Find where the given text appears and provide that cell's center as (X, Y) coordinate. 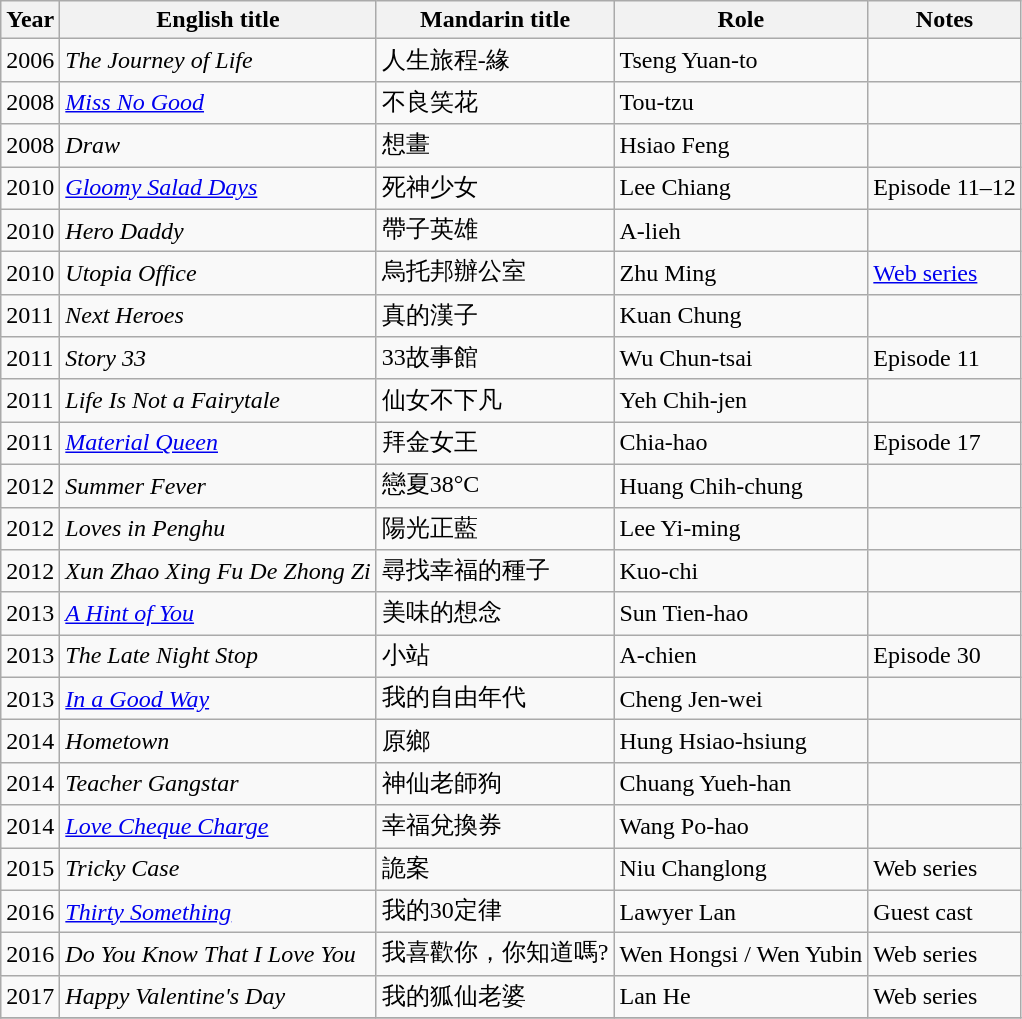
Lee Yi-ming (741, 528)
Chia-hao (741, 444)
Xun Zhao Xing Fu De Zhong Zi (218, 572)
尋找幸福的種子 (495, 572)
Tou-tzu (741, 102)
原鄉 (495, 742)
Loves in Penghu (218, 528)
Material Queen (218, 444)
美味的想念 (495, 614)
陽光正藍 (495, 528)
Niu Changlong (741, 870)
人生旅程-緣 (495, 60)
Chuang Yueh-han (741, 784)
2006 (30, 60)
Episode 17 (944, 444)
A Hint of You (218, 614)
Tseng Yuan-to (741, 60)
A-chien (741, 656)
我的30定律 (495, 912)
2017 (30, 996)
Yeh Chih-jen (741, 400)
我的自由年代 (495, 698)
Cheng Jen-wei (741, 698)
拜金女王 (495, 444)
戀夏38°C (495, 486)
幸福兌換券 (495, 826)
不良笑花 (495, 102)
Episode 11–12 (944, 188)
我的狐仙老婆 (495, 996)
神仙老師狗 (495, 784)
我喜歡你，你知道嗎? (495, 954)
2015 (30, 870)
Gloomy Salad Days (218, 188)
A-lieh (741, 230)
Mandarin title (495, 20)
Kuan Chung (741, 316)
Sun Tien-hao (741, 614)
Episode 11 (944, 358)
小站 (495, 656)
Hero Daddy (218, 230)
Life Is Not a Fairytale (218, 400)
33故事館 (495, 358)
Year (30, 20)
Happy Valentine's Day (218, 996)
Thirty Something (218, 912)
Summer Fever (218, 486)
Story 33 (218, 358)
帶子英雄 (495, 230)
Huang Chih-chung (741, 486)
Teacher Gangstar (218, 784)
Miss No Good (218, 102)
Episode 30 (944, 656)
想畫 (495, 146)
Guest cast (944, 912)
死神少女 (495, 188)
Love Cheque Charge (218, 826)
English title (218, 20)
Zhu Ming (741, 274)
Next Heroes (218, 316)
Kuo-chi (741, 572)
Hung Hsiao-hsiung (741, 742)
Wen Hongsi / Wen Yubin (741, 954)
The Journey of Life (218, 60)
Hsiao Feng (741, 146)
Hometown (218, 742)
Wang Po-hao (741, 826)
Do You Know That I Love You (218, 954)
真的漢子 (495, 316)
In a Good Way (218, 698)
The Late Night Stop (218, 656)
Lee Chiang (741, 188)
Draw (218, 146)
烏托邦辦公室 (495, 274)
Wu Chun-tsai (741, 358)
仙女不下凡 (495, 400)
Tricky Case (218, 870)
詭案 (495, 870)
Utopia Office (218, 274)
Role (741, 20)
Notes (944, 20)
Lawyer Lan (741, 912)
Lan He (741, 996)
